Provide the [X, Y] coordinate of the cell's center where the given text is located.  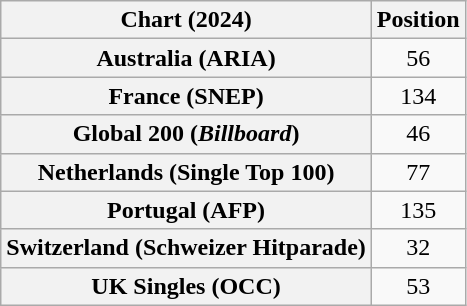
Global 200 (Billboard) [186, 134]
UK Singles (OCC) [186, 286]
135 [418, 210]
56 [418, 58]
53 [418, 286]
Australia (ARIA) [186, 58]
Portugal (AFP) [186, 210]
Switzerland (Schweizer Hitparade) [186, 248]
Position [418, 20]
Netherlands (Single Top 100) [186, 172]
France (SNEP) [186, 96]
46 [418, 134]
Chart (2024) [186, 20]
32 [418, 248]
134 [418, 96]
77 [418, 172]
